Locate the cell with the specified text and output its [X, Y] center coordinate. 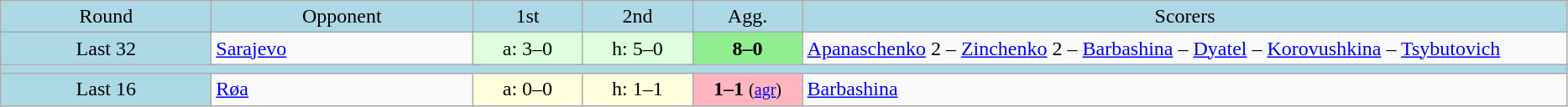
h: 5–0 [638, 48]
h: 1–1 [638, 89]
Scorers [1185, 17]
Opponent [342, 17]
Last 16 [106, 89]
Barbashina [1185, 89]
Round [106, 17]
Sarajevo [342, 48]
Agg. [747, 17]
a: 3–0 [527, 48]
Last 32 [106, 48]
Røa [342, 89]
a: 0–0 [527, 89]
1st [527, 17]
8–0 [747, 48]
2nd [638, 17]
1–1 (agr) [747, 89]
Apanaschenko 2 – Zinchenko 2 – Barbashina – Dyatel – Korovushkina – Tsybutovich [1185, 48]
